From the cell containing the given text, extract its center point as (X, Y) coordinate. 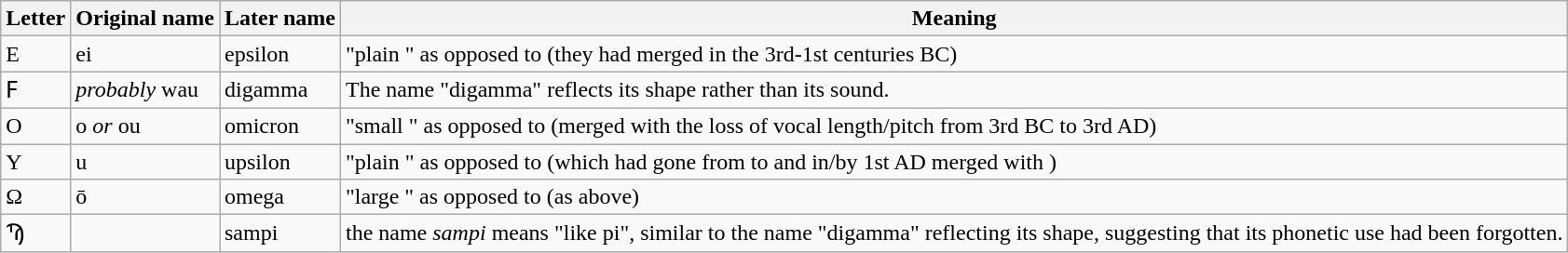
omicron (280, 126)
Meaning (954, 19)
Ϝ (35, 90)
"small " as opposed to (merged with the loss of vocal length/pitch from 3rd BC to 3rd AD) (954, 126)
o or ou (145, 126)
ei (145, 54)
sampi (280, 233)
probably wau (145, 90)
u (145, 161)
epsilon (280, 54)
upsilon (280, 161)
Later name (280, 19)
The name "digamma" reflects its shape rather than its sound. (954, 90)
omega (280, 197)
ō (145, 197)
Ο (35, 126)
Ω (35, 197)
Ε (35, 54)
"large " as opposed to (as above) (954, 197)
the name sampi means "like pi", similar to the name "digamma" reflecting its shape, suggesting that its phonetic use had been forgotten. (954, 233)
Υ (35, 161)
Letter (35, 19)
Ϡ (35, 233)
"plain " as opposed to (they had merged in the 3rd-1st centuries BC) (954, 54)
digamma (280, 90)
Original name (145, 19)
"plain " as opposed to (which had gone from to and in/by 1st AD merged with ) (954, 161)
